Output the (x, y) coordinate of the center of the cell containing the given text.  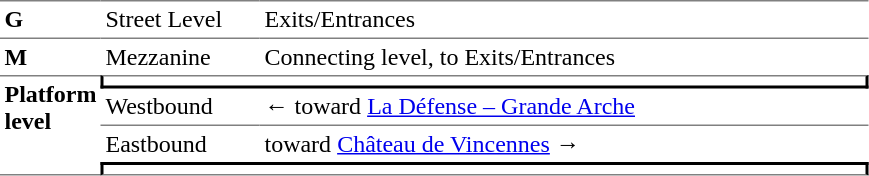
Platform level (50, 125)
Exits/Entrances (564, 19)
Street Level (180, 19)
Westbound (180, 107)
Connecting level, to Exits/Entrances (564, 57)
M (50, 57)
Eastbound (180, 144)
toward Château de Vincennes → (564, 144)
G (50, 19)
Mezzanine (180, 57)
← toward La Défense – Grande Arche (564, 107)
